Provide the [X, Y] coordinate of the cell's center where the given text is located.  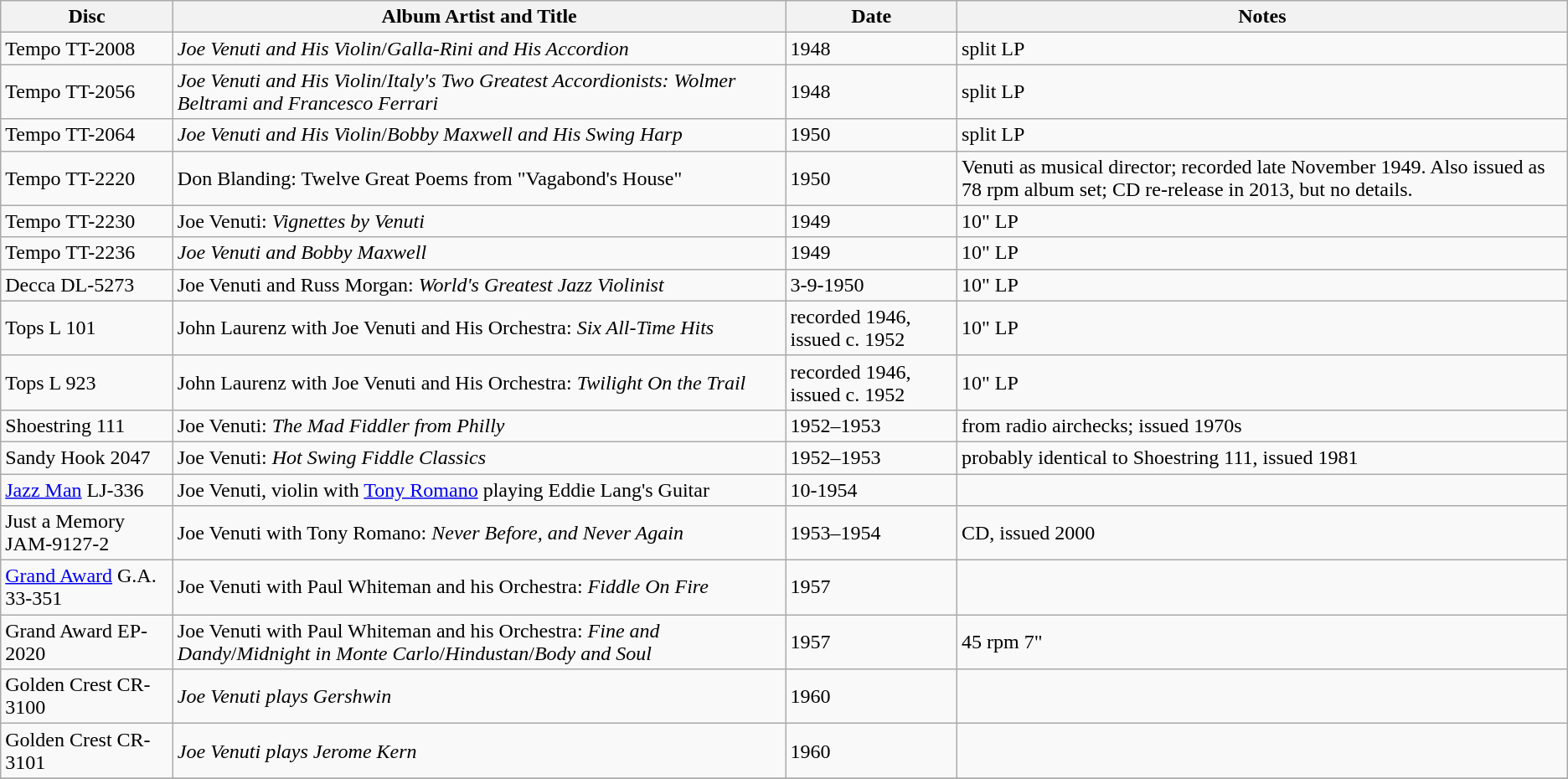
Joe Venuti and His Violin/Bobby Maxwell and His Swing Harp [479, 135]
Golden Crest CR-3101 [87, 751]
John Laurenz with Joe Venuti and His Orchestra: Six All-Time Hits [479, 328]
Notes [1261, 17]
Tops L 101 [87, 328]
Joe Venuti: Hot Swing Fiddle Classics [479, 457]
Joe Venuti: The Mad Fiddler from Philly [479, 426]
10-1954 [871, 490]
45 rpm 7" [1261, 642]
3-9-1950 [871, 285]
Date [871, 17]
Jazz Man LJ-336 [87, 490]
Joe Venuti with Paul Whiteman and his Orchestra: Fiddle On Fire [479, 588]
Joe Venuti and Russ Morgan: World's Greatest Jazz Violinist [479, 285]
Joe Venuti and His Violin/Italy's Two Greatest Accordionists: Wolmer Beltrami and Francesco Ferrari [479, 92]
Tempo TT-2230 [87, 221]
Album Artist and Title [479, 17]
Don Blanding: Twelve Great Poems from "Vagabond's House" [479, 178]
Venuti as musical director; recorded late November 1949. Also issued as 78 rpm album set; CD re-release in 2013, but no details. [1261, 178]
Shoestring 111 [87, 426]
Tempo TT-2220 [87, 178]
Joe Venuti with Paul Whiteman and his Orchestra: Fine and Dandy/Midnight in Monte Carlo/Hindustan/Body and Soul [479, 642]
Tempo TT-2064 [87, 135]
Joe Venuti: Vignettes by Venuti [479, 221]
Golden Crest CR-3100 [87, 697]
Joe Venuti and Bobby Maxwell [479, 253]
Tempo TT-2008 [87, 49]
Joe Venuti plays Gershwin [479, 697]
Tempo TT-2236 [87, 253]
Sandy Hook 2047 [87, 457]
Tops L 923 [87, 382]
Decca DL-5273 [87, 285]
from radio airchecks; issued 1970s [1261, 426]
probably identical to Shoestring 111, issued 1981 [1261, 457]
Joe Venuti, violin with Tony Romano playing Eddie Lang's Guitar [479, 490]
Tempo TT-2056 [87, 92]
CD, issued 2000 [1261, 533]
Joe Venuti with Tony Romano: Never Before, and Never Again [479, 533]
Grand Award G.A. 33-351 [87, 588]
John Laurenz with Joe Venuti and His Orchestra: Twilight On the Trail [479, 382]
Joe Venuti plays Jerome Kern [479, 751]
Joe Venuti and His Violin/Galla-Rini and His Accordion [479, 49]
1953–1954 [871, 533]
Just a Memory JAM-9127-2 [87, 533]
Grand Award EP-2020 [87, 642]
Disc [87, 17]
